Find where the given text appears and provide that cell's center as [x, y] coordinate. 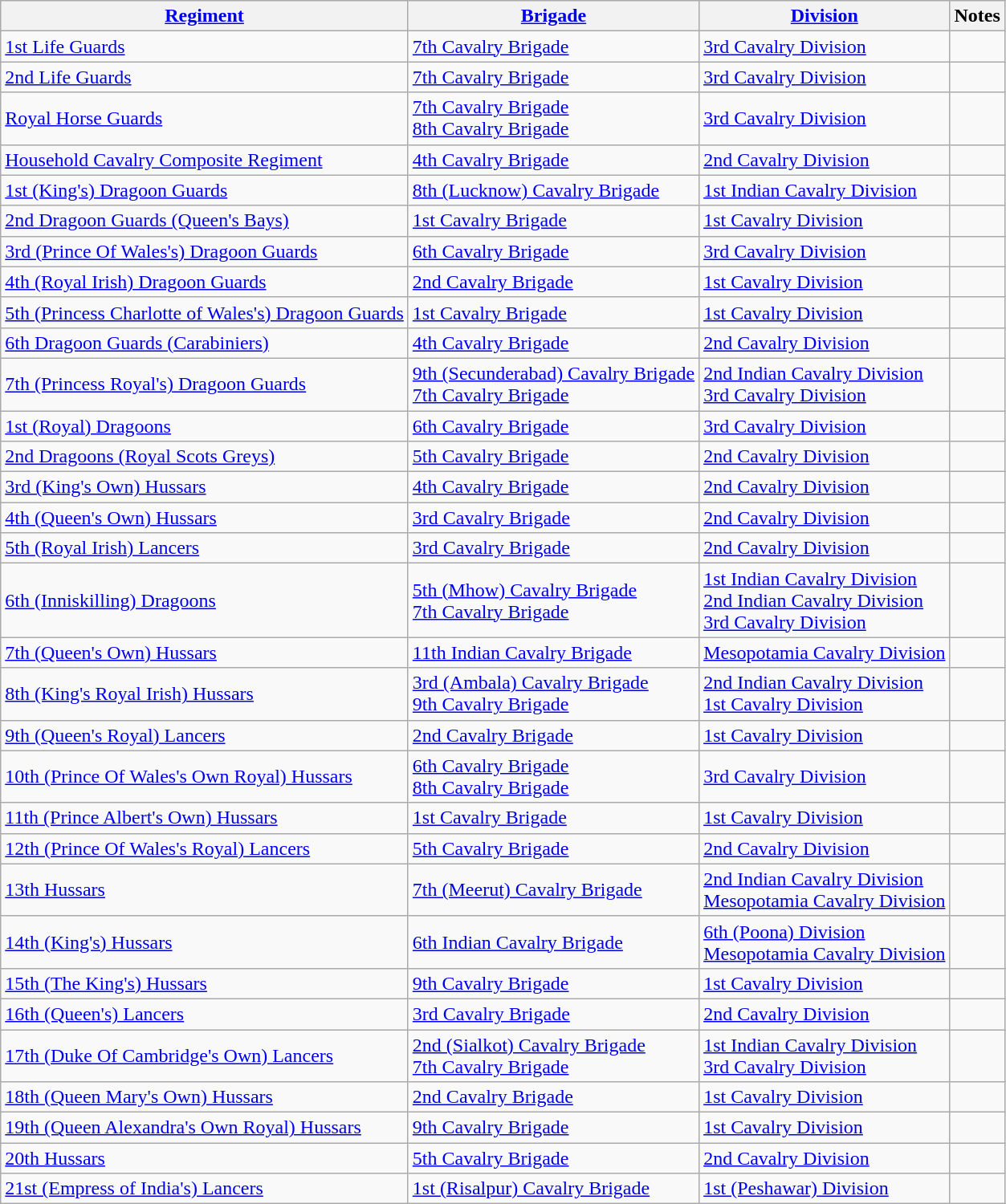
Division [825, 16]
1st Life Guards [205, 47]
16th (Queen's) Lancers [205, 1014]
1st Indian Cavalry Division2nd Indian Cavalry Division3rd Cavalry Division [825, 600]
Brigade [553, 16]
2nd Dragoons (Royal Scots Greys) [205, 457]
1st (Royal) Dragoons [205, 426]
7th Cavalry Brigade8th Cavalry Brigade [553, 119]
10th (Prince Of Wales's Own Royal) Hussars [205, 777]
18th (Queen Mary's Own) Hussars [205, 1097]
6th (Poona) DivisionMesopotamia Cavalry Division [825, 942]
5th (Mhow) Cavalry Brigade7th Cavalry Brigade [553, 600]
9th (Queen's Royal) Lancers [205, 735]
3rd (Prince Of Wales's) Dragoon Guards [205, 251]
17th (Duke Of Cambridge's Own) Lancers [205, 1055]
15th (The King's) Hussars [205, 983]
2nd Life Guards [205, 77]
1st Indian Cavalry Division3rd Cavalry Division [825, 1055]
6th Indian Cavalry Brigade [553, 942]
7th (Princess Royal's) Dragoon Guards [205, 384]
13th Hussars [205, 889]
8th (Lucknow) Cavalry Brigade [553, 190]
2nd Indian Cavalry Division3rd Cavalry Division [825, 384]
7th (Meerut) Cavalry Brigade [553, 889]
4th (Queen's Own) Hussars [205, 518]
6th Cavalry Brigade8th Cavalry Brigade [553, 777]
14th (King's) Hussars [205, 942]
2nd Indian Cavalry DivisionMesopotamia Cavalry Division [825, 889]
21st (Empress of India's) Lancers [205, 1189]
3rd (King's Own) Hussars [205, 487]
Mesopotamia Cavalry Division [825, 653]
20th Hussars [205, 1158]
8th (King's Royal Irish) Hussars [205, 694]
9th (Secunderabad) Cavalry Brigade7th Cavalry Brigade [553, 384]
1st (Risalpur) Cavalry Brigade [553, 1189]
Household Cavalry Composite Regiment [205, 160]
2nd Indian Cavalry Division1st Cavalry Division [825, 694]
2nd (Sialkot) Cavalry Brigade7th Cavalry Brigade [553, 1055]
1st (King's) Dragoon Guards [205, 190]
1st Indian Cavalry Division [825, 190]
11th (Prince Albert's Own) Hussars [205, 818]
19th (Queen Alexandra's Own Royal) Hussars [205, 1128]
1st (Peshawar) Division [825, 1189]
5th (Royal Irish) Lancers [205, 548]
7th (Queen's Own) Hussars [205, 653]
12th (Prince Of Wales's Royal) Lancers [205, 848]
11th Indian Cavalry Brigade [553, 653]
Regiment [205, 16]
6th Dragoon Guards (Carabiniers) [205, 343]
6th (Inniskilling) Dragoons [205, 600]
3rd (Ambala) Cavalry Brigade9th Cavalry Brigade [553, 694]
2nd Dragoon Guards (Queen's Bays) [205, 221]
5th (Princess Charlotte of Wales's) Dragoon Guards [205, 312]
4th (Royal Irish) Dragoon Guards [205, 282]
Notes [977, 16]
Royal Horse Guards [205, 119]
